Determine the (X, Y) coordinate at the center of the cell enclosing the given text.  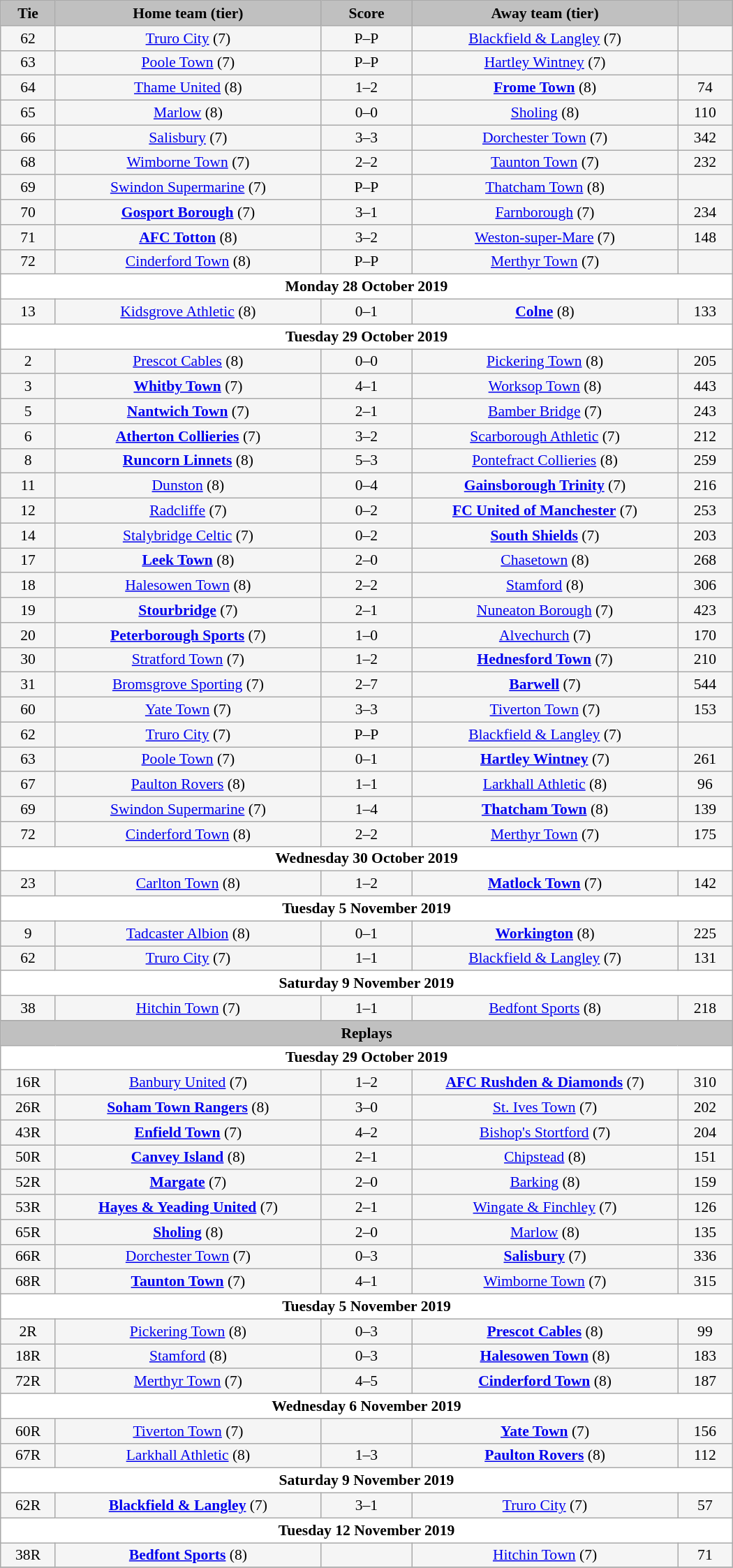
202 (705, 1108)
18R (28, 1356)
62R (28, 1506)
99 (705, 1331)
Colne (8) (545, 312)
Nuneaton Borough (7) (545, 610)
153 (705, 710)
112 (705, 1456)
13 (28, 312)
203 (705, 535)
Hayes & Yeading United (7) (188, 1207)
Tie (28, 13)
Runcorn Linnets (8) (188, 461)
53R (28, 1207)
67R (28, 1456)
Chasetown (8) (545, 561)
50R (28, 1157)
Leek Town (8) (188, 561)
Home team (tier) (188, 13)
187 (705, 1382)
133 (705, 312)
268 (705, 561)
Stalybridge Celtic (7) (188, 535)
Margate (7) (188, 1183)
156 (705, 1431)
Hednesford Town (7) (545, 660)
17 (28, 561)
Barking (8) (545, 1183)
Banbury United (7) (188, 1083)
5 (28, 411)
AFC Rushden & Diamonds (7) (545, 1083)
Pontefract Collieries (8) (545, 461)
Scarborough Athletic (7) (545, 436)
170 (705, 635)
Worksop Town (8) (545, 387)
38R (28, 1555)
43R (28, 1132)
148 (705, 237)
342 (705, 138)
18 (28, 586)
Radcliffe (7) (188, 511)
142 (705, 884)
Dunston (8) (188, 486)
3 (28, 387)
30 (28, 660)
8 (28, 461)
204 (705, 1132)
Barwell (7) (545, 685)
135 (705, 1232)
FC United of Manchester (7) (545, 511)
1–3 (366, 1456)
South Shields (7) (545, 535)
9 (28, 933)
225 (705, 933)
Wingate & Finchley (7) (545, 1207)
52R (28, 1183)
72R (28, 1382)
Stratford Town (7) (188, 660)
261 (705, 760)
306 (705, 586)
216 (705, 486)
253 (705, 511)
11 (28, 486)
1–0 (366, 635)
126 (705, 1207)
65 (28, 113)
110 (705, 113)
0–4 (366, 486)
St. Ives Town (7) (545, 1108)
Bamber Bridge (7) (545, 411)
65R (28, 1232)
Gainsborough Trinity (7) (545, 486)
Wednesday 6 November 2019 (366, 1406)
57 (705, 1506)
96 (705, 785)
234 (705, 212)
159 (705, 1183)
23 (28, 884)
31 (28, 685)
38 (28, 1008)
Tadcaster Albion (8) (188, 933)
2 (28, 362)
Frome Town (8) (545, 88)
AFC Totton (8) (188, 237)
Thame United (8) (188, 88)
Away team (tier) (545, 13)
443 (705, 387)
60 (28, 710)
68 (28, 163)
139 (705, 809)
67 (28, 785)
Enfield Town (7) (188, 1132)
544 (705, 685)
2–7 (366, 685)
Workington (8) (545, 933)
12 (28, 511)
Bromsgrove Sporting (7) (188, 685)
Score (366, 13)
336 (705, 1257)
212 (705, 436)
Kidsgrove Athletic (8) (188, 312)
232 (705, 163)
Replays (366, 1033)
64 (28, 88)
4–2 (366, 1132)
68R (28, 1282)
243 (705, 411)
Atherton Collieries (7) (188, 436)
Gosport Borough (7) (188, 212)
218 (705, 1008)
Stourbridge (7) (188, 610)
14 (28, 535)
Peterborough Sports (7) (188, 635)
Alvechurch (7) (545, 635)
Chipstead (8) (545, 1157)
16R (28, 1083)
Weston-super-Mare (7) (545, 237)
Carlton Town (8) (188, 884)
60R (28, 1431)
151 (705, 1157)
Whitby Town (7) (188, 387)
4–5 (366, 1382)
6 (28, 436)
259 (705, 461)
131 (705, 959)
Farnborough (7) (545, 212)
5–3 (366, 461)
Matlock Town (7) (545, 884)
66 (28, 138)
Nantwich Town (7) (188, 411)
70 (28, 212)
Tuesday 12 November 2019 (366, 1530)
1–4 (366, 809)
20 (28, 635)
19 (28, 610)
423 (705, 610)
Soham Town Rangers (8) (188, 1108)
26R (28, 1108)
Wednesday 30 October 2019 (366, 859)
74 (705, 88)
Bishop's Stortford (7) (545, 1132)
183 (705, 1356)
2R (28, 1331)
175 (705, 834)
310 (705, 1083)
3–0 (366, 1108)
Monday 28 October 2019 (366, 287)
205 (705, 362)
210 (705, 660)
66R (28, 1257)
Canvey Island (8) (188, 1157)
315 (705, 1282)
